Output the (x, y) coordinate of the center of the cell containing the given text.  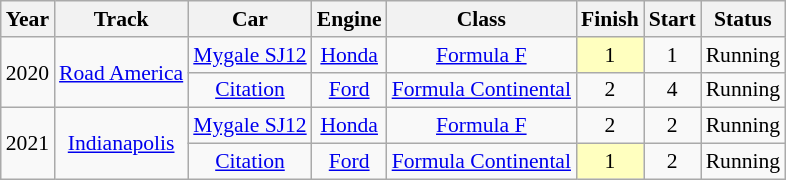
Finish (610, 19)
2020 (28, 72)
Road America (121, 72)
Status (743, 19)
4 (672, 90)
2021 (28, 144)
Start (672, 19)
Track (121, 19)
Class (482, 19)
Engine (350, 19)
Indianapolis (121, 144)
Car (250, 19)
Year (28, 19)
